Extract the [X, Y] coordinate from the center of the cell holding the provided text.  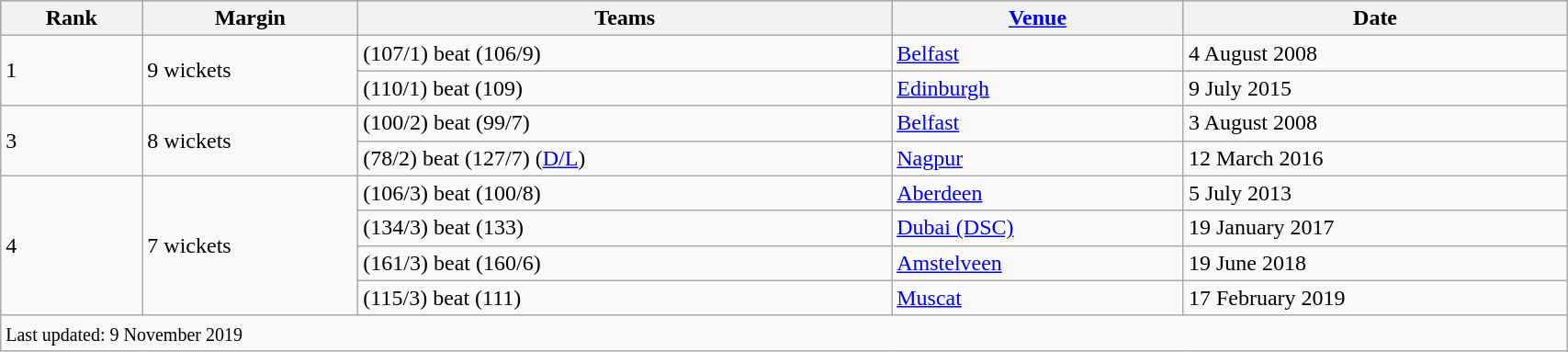
Rank [72, 18]
(78/2) beat (127/7) (D/L) [625, 158]
7 wickets [250, 245]
(134/3) beat (133) [625, 228]
9 July 2015 [1374, 88]
Teams [625, 18]
(106/3) beat (100/8) [625, 193]
(115/3) beat (111) [625, 298]
4 August 2008 [1374, 53]
1 [72, 71]
8 wickets [250, 141]
17 February 2019 [1374, 298]
9 wickets [250, 71]
Date [1374, 18]
Venue [1038, 18]
5 July 2013 [1374, 193]
12 March 2016 [1374, 158]
Edinburgh [1038, 88]
19 January 2017 [1374, 228]
(107/1) beat (106/9) [625, 53]
Last updated: 9 November 2019 [784, 333]
Dubai (DSC) [1038, 228]
Aberdeen [1038, 193]
(110/1) beat (109) [625, 88]
3 [72, 141]
3 August 2008 [1374, 123]
(161/3) beat (160/6) [625, 263]
Margin [250, 18]
4 [72, 245]
Nagpur [1038, 158]
(100/2) beat (99/7) [625, 123]
19 June 2018 [1374, 263]
Amstelveen [1038, 263]
Muscat [1038, 298]
